Locate the cell with the specified text and output its (X, Y) center coordinate. 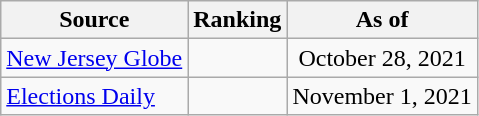
Source (94, 20)
New Jersey Globe (94, 58)
Elections Daily (94, 96)
Ranking (238, 20)
November 1, 2021 (382, 96)
October 28, 2021 (382, 58)
As of (382, 20)
